From the cell containing the given text, extract its center point as (x, y) coordinate. 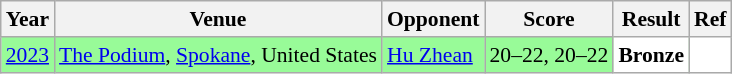
20–22, 20–22 (548, 55)
Ref (710, 19)
Venue (218, 19)
Score (548, 19)
Bronze (651, 55)
2023 (28, 55)
Year (28, 19)
Opponent (434, 19)
Result (651, 19)
The Podium, Spokane, United States (218, 55)
Hu Zhean (434, 55)
